Return (x, y) of the center of cell containing provided text 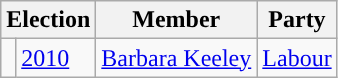
Party (297, 20)
Member (176, 20)
Barbara Keeley (176, 58)
Labour (297, 58)
2010 (56, 58)
Election (48, 20)
